Identify which cell holds the provided text, then report its (x, y) central coordinate. 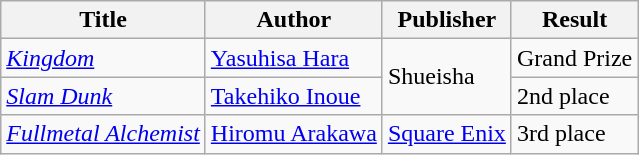
3rd place (574, 134)
Yasuhisa Hara (294, 58)
Author (294, 20)
Fullmetal Alchemist (104, 134)
Shueisha (446, 77)
Kingdom (104, 58)
Result (574, 20)
Publisher (446, 20)
2nd place (574, 96)
Hiromu Arakawa (294, 134)
Grand Prize (574, 58)
Slam Dunk (104, 96)
Square Enix (446, 134)
Takehiko Inoue (294, 96)
Title (104, 20)
